Search for the cell housing the specified text and yield its (X, Y) center coordinate. 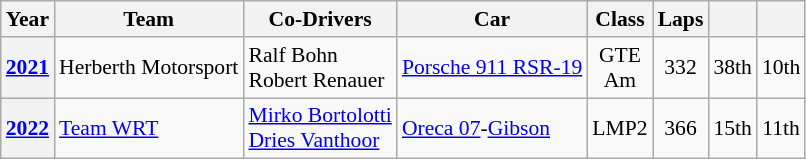
366 (681, 128)
Porsche 911 RSR-19 (492, 68)
332 (681, 68)
Team WRT (148, 128)
LMP2 (620, 128)
Laps (681, 19)
Team (148, 19)
Year (28, 19)
Mirko Bortolotti Dries Vanthoor (320, 128)
Co-Drivers (320, 19)
2021 (28, 68)
11th (782, 128)
GTEAm (620, 68)
Car (492, 19)
Ralf Bohn Robert Renauer (320, 68)
15th (732, 128)
Class (620, 19)
10th (782, 68)
2022 (28, 128)
38th (732, 68)
Oreca 07-Gibson (492, 128)
Herberth Motorsport (148, 68)
